Scan for the cell matching the given text and deliver its [X, Y] coordinate at center. 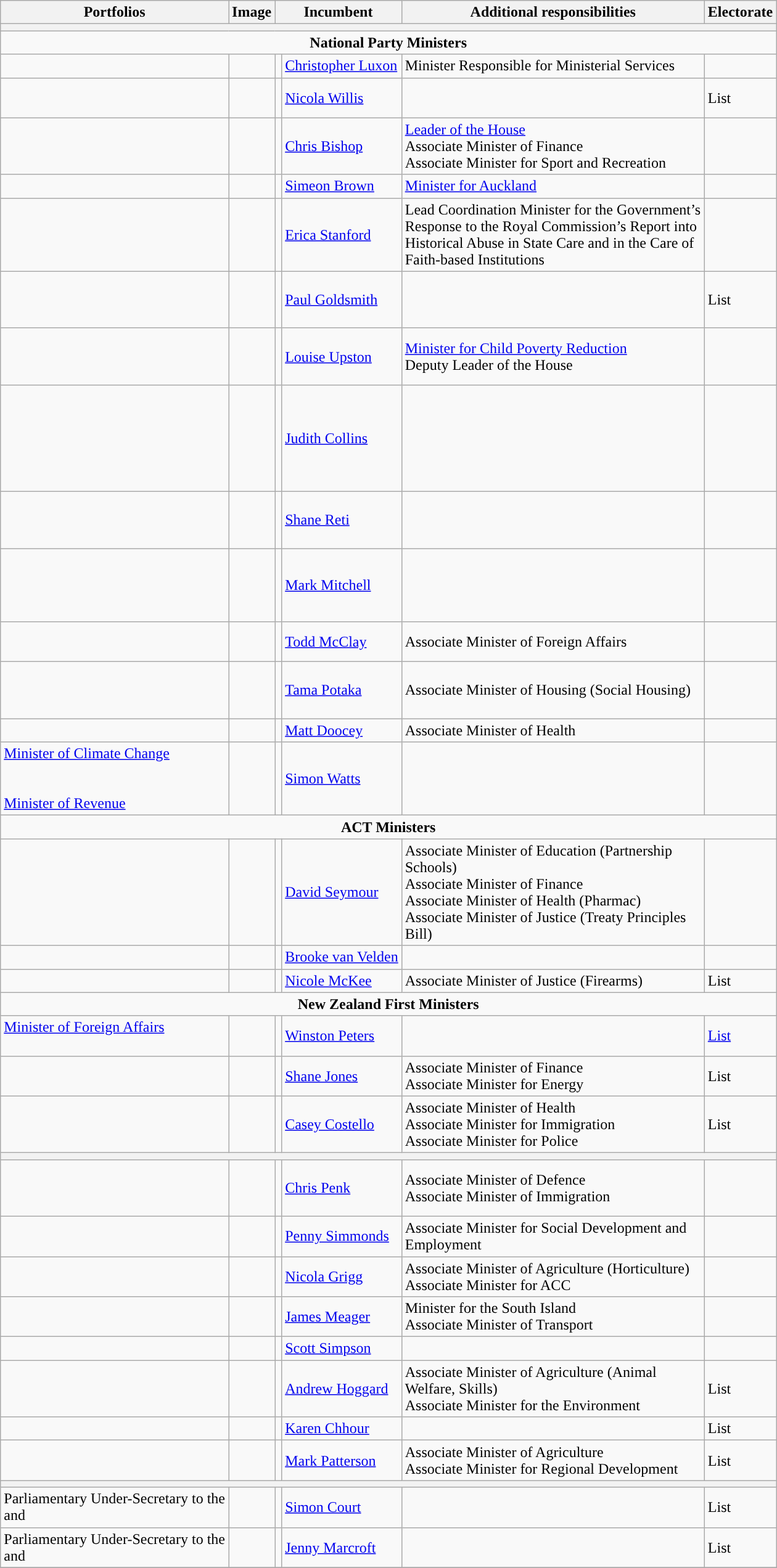
Associate Minister of DefenceAssociate Minister of Immigration [553, 1188]
Mark Mitchell [342, 586]
Associate Minister of Agriculture (Horticulture)Associate Minister for ACC [553, 1276]
Associate Minister of Housing (Social Housing) [553, 690]
Shane Reti [342, 520]
Judith Collins [342, 438]
Additional responsibilities [553, 12]
Simon Watts [342, 779]
Associate Minister of Agriculture (Animal Welfare, Skills)Associate Minister for the Environment [553, 1389]
Paul Goldsmith [342, 300]
Nicole McKee [342, 981]
Nicola Grigg [342, 1276]
James Meager [342, 1317]
Karen Chhour [342, 1429]
Associate Minister for Social Development and Employment [553, 1236]
Associate Minister of Justice (Firearms) [553, 981]
Mark Patterson [342, 1461]
National Party Ministers [388, 43]
Louise Upston [342, 356]
ACT Ministers [388, 827]
Associate Minister of Foreign Affairs [553, 642]
Shane Jones [342, 1076]
Christopher Luxon [342, 66]
Brooke van Velden [342, 957]
Leader of the HouseAssociate Minister of FinanceAssociate Minister for Sport and Recreation [553, 146]
Todd McClay [342, 642]
Portfolios [115, 12]
Matt Doocey [342, 730]
Erica Stanford [342, 234]
Associate Minister of AgricultureAssociate Minister for Regional Development [553, 1461]
Associate Minister of Health [553, 730]
Scott Simpson [342, 1349]
Minister for Child Poverty ReductionDeputy Leader of the House [553, 356]
Minister of Foreign Affairs [115, 1035]
Simeon Brown [342, 186]
Casey Costello [342, 1124]
Penny Simmonds [342, 1236]
Minister Responsible for Ministerial Services [553, 66]
Minister of Climate ChangeMinister of Revenue [115, 779]
Associate Minister of FinanceAssociate Minister for Energy [553, 1076]
David Seymour [342, 892]
Chris Bishop [342, 146]
Associate Minister of HealthAssociate Minister for ImmigrationAssociate Minister for Police [553, 1124]
Image [252, 12]
Chris Penk [342, 1188]
Winston Peters [342, 1035]
New Zealand First Ministers [388, 1004]
Nicola Willis [342, 97]
Incumbent [339, 12]
Electorate [740, 12]
Jenny Marcroft [342, 1547]
Tama Potaka [342, 690]
Andrew Hoggard [342, 1389]
Simon Court [342, 1508]
Minister for the South IslandAssociate Minister of Transport [553, 1317]
Minister for Auckland [553, 186]
